Return [x, y] of the center of cell containing provided text 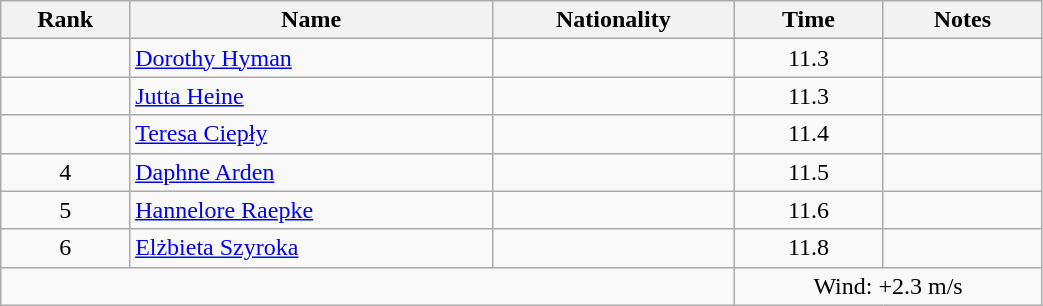
11.4 [808, 134]
4 [66, 172]
Notes [962, 20]
Elżbieta Szyroka [312, 248]
11.6 [808, 210]
5 [66, 210]
Jutta Heine [312, 96]
6 [66, 248]
Hannelore Raepke [312, 210]
Dorothy Hyman [312, 58]
Daphne Arden [312, 172]
11.8 [808, 248]
Name [312, 20]
Nationality [614, 20]
11.5 [808, 172]
Rank [66, 20]
Wind: +2.3 m/s [888, 286]
Time [808, 20]
Teresa Ciepły [312, 134]
